Capture the cell that displays the provided text and extract its [X, Y] central coordinate. 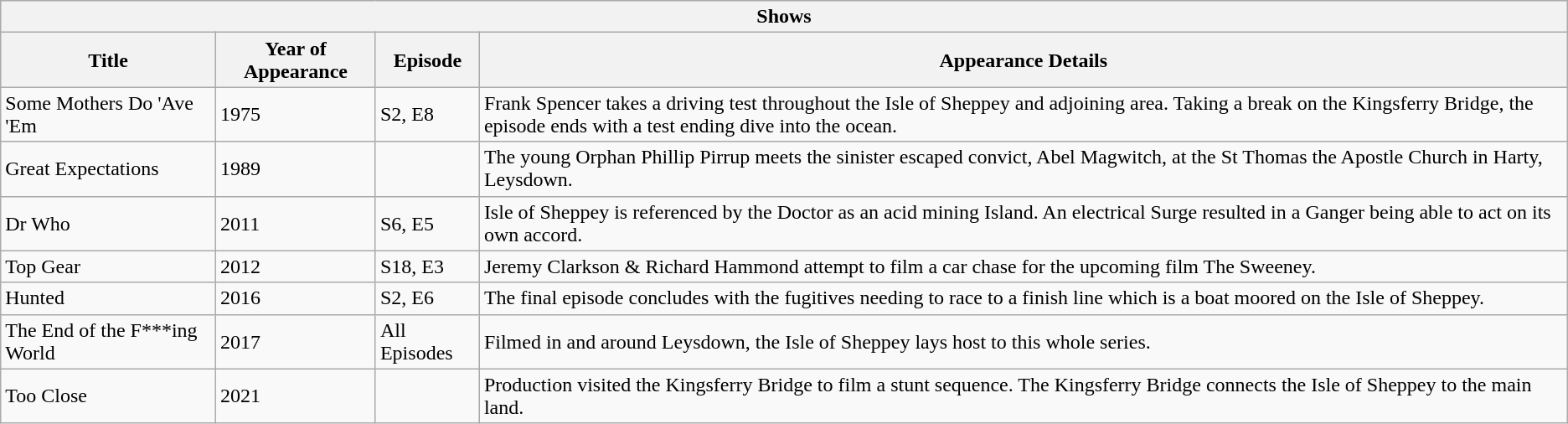
Appearance Details [1024, 60]
2012 [295, 266]
Some Mothers Do 'Ave 'Em [109, 114]
1989 [295, 169]
Top Gear [109, 266]
Hunted [109, 298]
Filmed in and around Leysdown, the Isle of Sheppey lays host to this whole series. [1024, 342]
2021 [295, 396]
Production visited the Kingsferry Bridge to film a stunt sequence. The Kingsferry Bridge connects the Isle of Sheppey to the main land. [1024, 396]
Shows [784, 17]
S18, E3 [427, 266]
The final episode concludes with the fugitives needing to race to a finish line which is a boat moored on the Isle of Sheppey. [1024, 298]
S2, E6 [427, 298]
S6, E5 [427, 223]
S2, E8 [427, 114]
Dr Who [109, 223]
2016 [295, 298]
The End of the F***ing World [109, 342]
All Episodes [427, 342]
Year of Appearance [295, 60]
2017 [295, 342]
Episode [427, 60]
The young Orphan Phillip Pirrup meets the sinister escaped convict, Abel Magwitch, at the St Thomas the Apostle Church in Harty, Leysdown. [1024, 169]
Isle of Sheppey is referenced by the Doctor as an acid mining Island. An electrical Surge resulted in a Ganger being able to act on its own accord. [1024, 223]
1975 [295, 114]
Too Close [109, 396]
Jeremy Clarkson & Richard Hammond attempt to film a car chase for the upcoming film The Sweeney. [1024, 266]
Title [109, 60]
2011 [295, 223]
Great Expectations [109, 169]
